Detect which cell encompasses the target text, then output its (x, y) center coordinate. 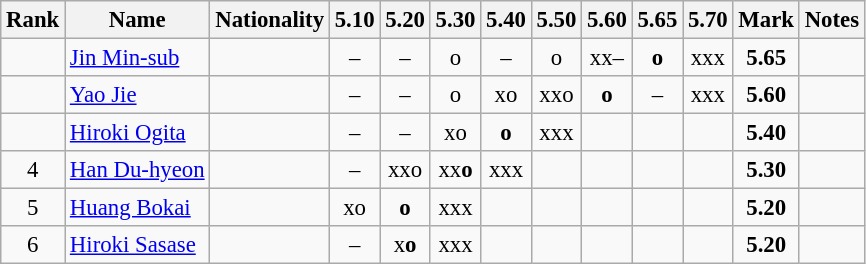
Huang Bokai (138, 208)
5.10 (354, 20)
5.50 (556, 20)
Yao Jie (138, 95)
Mark (766, 20)
Name (138, 20)
Jin Min-sub (138, 58)
Nationality (270, 20)
Notes (832, 20)
xx– (607, 58)
Hiroki Ogita (138, 133)
6 (33, 245)
Hiroki Sasase (138, 245)
5 (33, 208)
4 (33, 170)
Han Du-hyeon (138, 170)
5.70 (708, 20)
Rank (33, 20)
